Return the [X, Y] coordinate for the center point of the cell that contains the specified text.  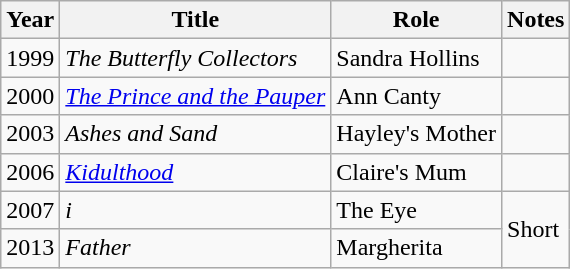
i [196, 210]
Margherita [416, 248]
The Eye [416, 210]
Title [196, 20]
Notes [536, 20]
2007 [30, 210]
1999 [30, 58]
Sandra Hollins [416, 58]
Hayley's Mother [416, 134]
Role [416, 20]
Ann Canty [416, 96]
2006 [30, 172]
Father [196, 248]
The Prince and the Pauper [196, 96]
2000 [30, 96]
Short [536, 229]
Ashes and Sand [196, 134]
The Butterfly Collectors [196, 58]
Kidulthood [196, 172]
Claire's Mum [416, 172]
2013 [30, 248]
2003 [30, 134]
Year [30, 20]
